Return the (x, y) coordinate for the center point of the cell that contains the specified text.  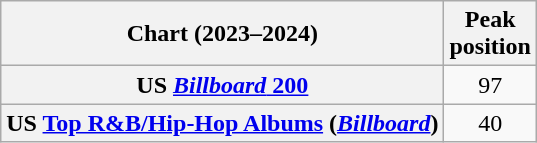
Peakposition (490, 34)
97 (490, 85)
Chart (2023–2024) (222, 34)
US Billboard 200 (222, 85)
40 (490, 123)
US Top R&B/Hip-Hop Albums (Billboard) (222, 123)
